Pinpoint the cell where the given text exists, returning its [x, y] midpoint coordinate. 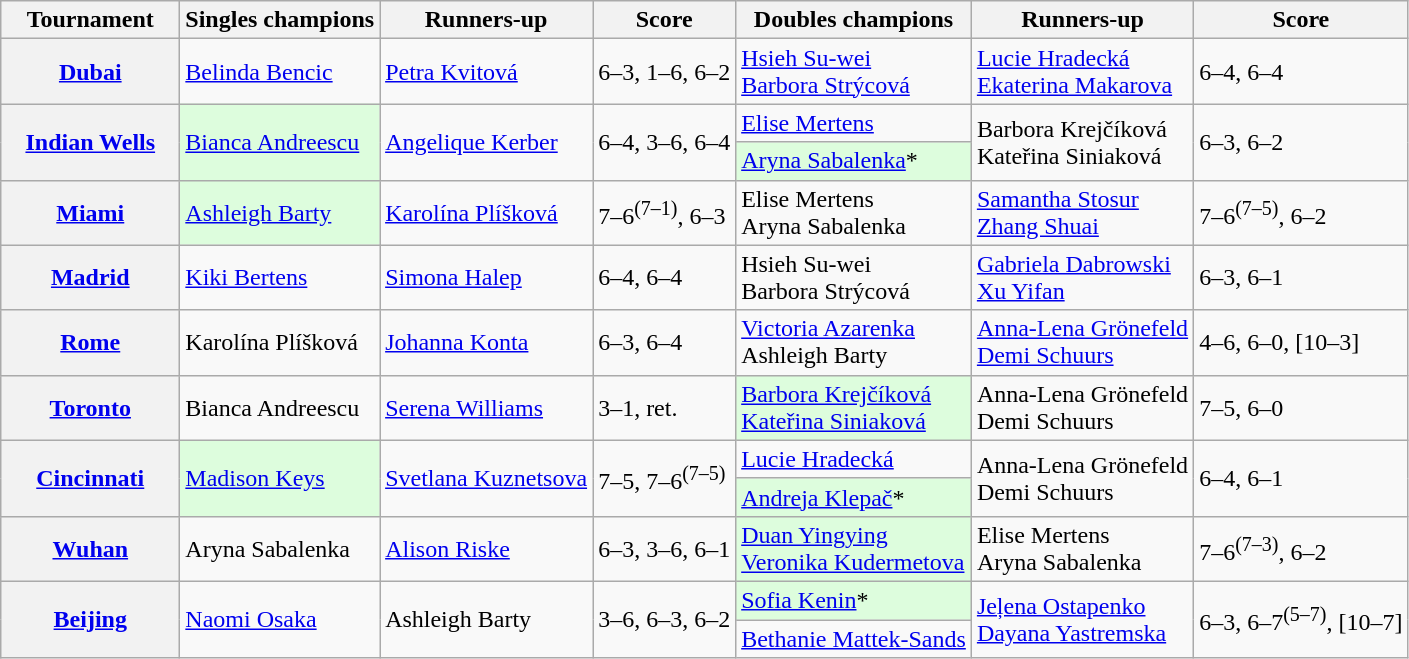
Rome [90, 342]
Gabriela Dabrowski Xu Yifan [1082, 278]
3–1, ret. [664, 408]
Angelique Kerber [486, 142]
Toronto [90, 408]
Duan Yingying Veronika Kudermetova [854, 548]
Madrid [90, 278]
Aryna Sabalenka* [854, 161]
7–5, 6–0 [1301, 408]
6–3, 3–6, 6–1 [664, 548]
Lucie Hradecká [854, 459]
Simona Halep [486, 278]
Doubles champions [854, 20]
Dubai [90, 72]
Alison Riske [486, 548]
Sofia Kenin* [854, 600]
6–4, 3–6, 6–4 [664, 142]
Wuhan [90, 548]
6–3, 6–4 [664, 342]
Beijing [90, 619]
7–6(7–3), 6–2 [1301, 548]
Belinda Bencic [280, 72]
Indian Wells [90, 142]
Singles champions [280, 20]
Victoria Azarenka Ashleigh Barty [854, 342]
6–4, 6–1 [1301, 478]
Bethanie Mattek-Sands [854, 639]
4–6, 6–0, [10–3] [1301, 342]
Madison Keys [280, 478]
6–3, 1–6, 6–2 [664, 72]
Jeļena Ostapenko Dayana Yastremska [1082, 619]
6–3, 6–1 [1301, 278]
Miami [90, 212]
Lucie Hradecká Ekaterina Makarova [1082, 72]
Samantha Stosur Zhang Shuai [1082, 212]
7–6(7–5), 6–2 [1301, 212]
Johanna Konta [486, 342]
Cincinnati [90, 478]
Svetlana Kuznetsova [486, 478]
Petra Kvitová [486, 72]
Naomi Osaka [280, 619]
Kiki Bertens [280, 278]
6–3, 6–2 [1301, 142]
6–3, 6–7(5–7), [10–7] [1301, 619]
Andreja Klepač* [854, 497]
Serena Williams [486, 408]
Aryna Sabalenka [280, 548]
Tournament [90, 20]
7–5, 7–6(7–5) [664, 478]
7–6(7–1), 6–3 [664, 212]
Elise Mertens [854, 123]
3–6, 6–3, 6–2 [664, 619]
